From the cell containing the given text, extract its center point as (x, y) coordinate. 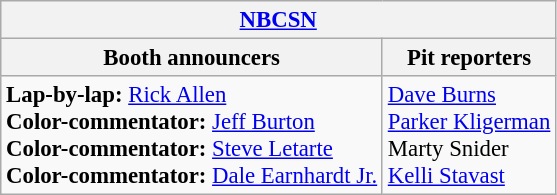
Dave BurnsParker KligermanMarty SniderKelli Stavast (468, 136)
NBCSN (278, 20)
Booth announcers (192, 58)
Lap-by-lap: Rick AllenColor-commentator: Jeff BurtonColor-commentator: Steve LetarteColor-commentator: Dale Earnhardt Jr. (192, 136)
Pit reporters (468, 58)
